Find where the given text appears and provide that cell's center as [x, y] coordinate. 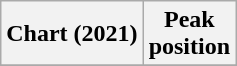
Peakposition [189, 34]
Chart (2021) [72, 34]
